Determine the [X, Y] coordinate at the center of the cell enclosing the given text.  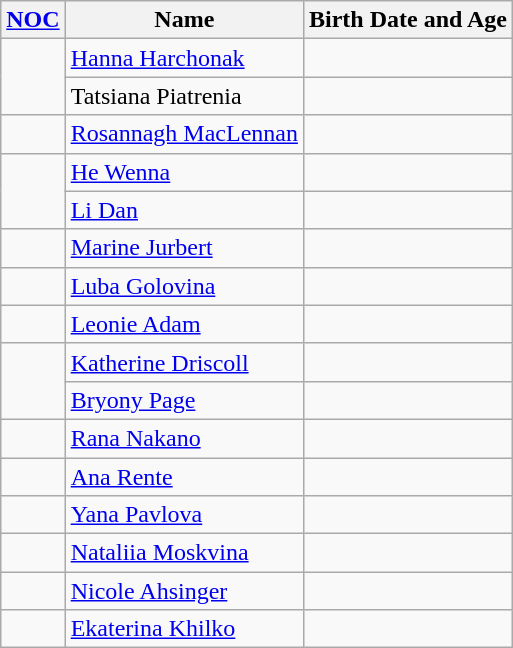
Birth Date and Age [408, 20]
Hanna Harchonak [184, 58]
NOC [33, 20]
Luba Golovina [184, 286]
Nataliia Moskvina [184, 553]
Nicole Ahsinger [184, 591]
Bryony Page [184, 400]
Leonie Adam [184, 324]
Tatsiana Piatrenia [184, 96]
Ana Rente [184, 477]
Yana Pavlova [184, 515]
He Wenna [184, 172]
Rosannagh MacLennan [184, 134]
Katherine Driscoll [184, 362]
Marine Jurbert [184, 248]
Rana Nakano [184, 438]
Ekaterina Khilko [184, 629]
Name [184, 20]
Li Dan [184, 210]
